Determine the [x, y] coordinate at the center of the cell enclosing the given text.  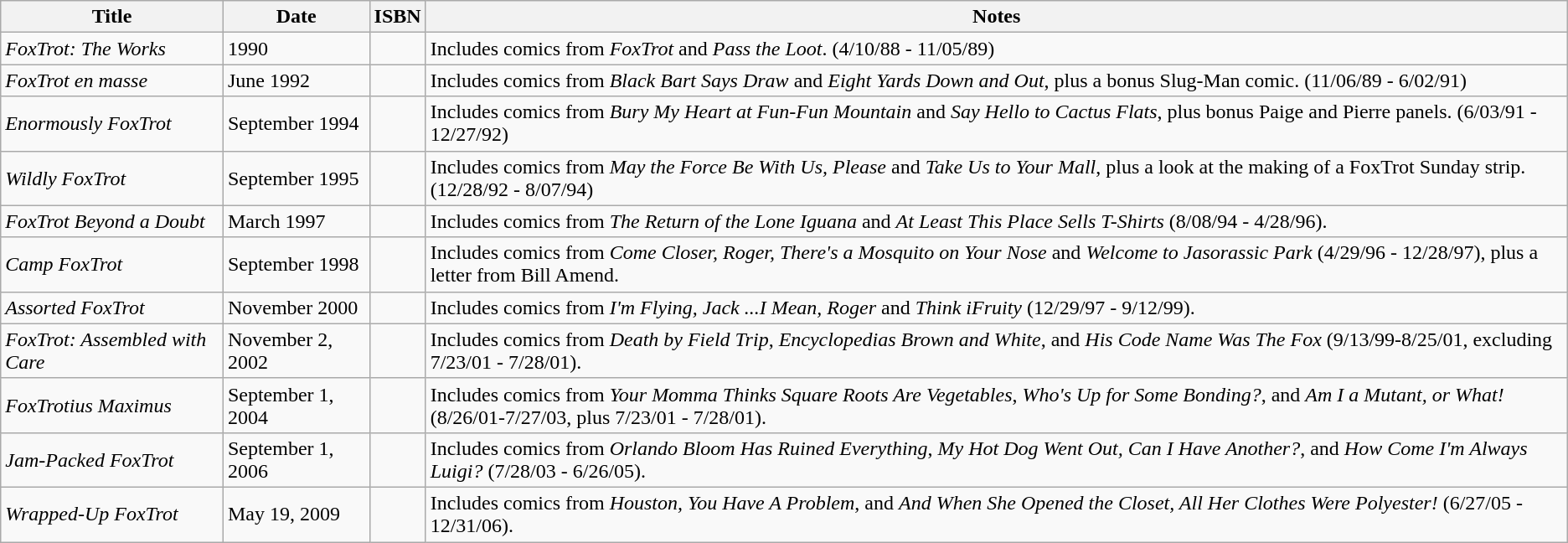
Notes [997, 17]
Includes comics from Black Bart Says Draw and Eight Yards Down and Out, plus a bonus Slug-Man comic. (11/06/89 - 6/02/91) [997, 80]
Wildly FoxTrot [112, 178]
Includes comics from The Return of the Lone Iguana and At Least This Place Sells T-Shirts (8/08/94 - 4/28/96). [997, 221]
November 2000 [297, 308]
Enormously FoxTrot [112, 124]
ISBN [397, 17]
FoxTrotius Maximus [112, 406]
September 1, 2006 [297, 459]
Includes comics from Bury My Heart at Fun-Fun Mountain and Say Hello to Cactus Flats, plus bonus Paige and Pierre panels. (6/03/91 - 12/27/92) [997, 124]
1990 [297, 49]
November 2, 2002 [297, 350]
September 1998 [297, 265]
June 1992 [297, 80]
Includes comics from I'm Flying, Jack ...I Mean, Roger and Think iFruity (12/29/97 - 9/12/99). [997, 308]
FoxTrot en masse [112, 80]
September 1994 [297, 124]
September 1995 [297, 178]
FoxTrot: The Works [112, 49]
September 1, 2004 [297, 406]
Camp FoxTrot [112, 265]
FoxTrot Beyond a Doubt [112, 221]
March 1997 [297, 221]
Includes comics from Houston, You Have A Problem, and And When She Opened the Closet, All Her Clothes Were Polyester! (6/27/05 - 12/31/06). [997, 515]
May 19, 2009 [297, 515]
Assorted FoxTrot [112, 308]
Includes comics from FoxTrot and Pass the Loot. (4/10/88 - 11/05/89) [997, 49]
FoxTrot: Assembled with Care [112, 350]
Wrapped-Up FoxTrot [112, 515]
Title [112, 17]
Date [297, 17]
Jam-Packed FoxTrot [112, 459]
